Output the (x, y) coordinate of the center of the cell containing the given text.  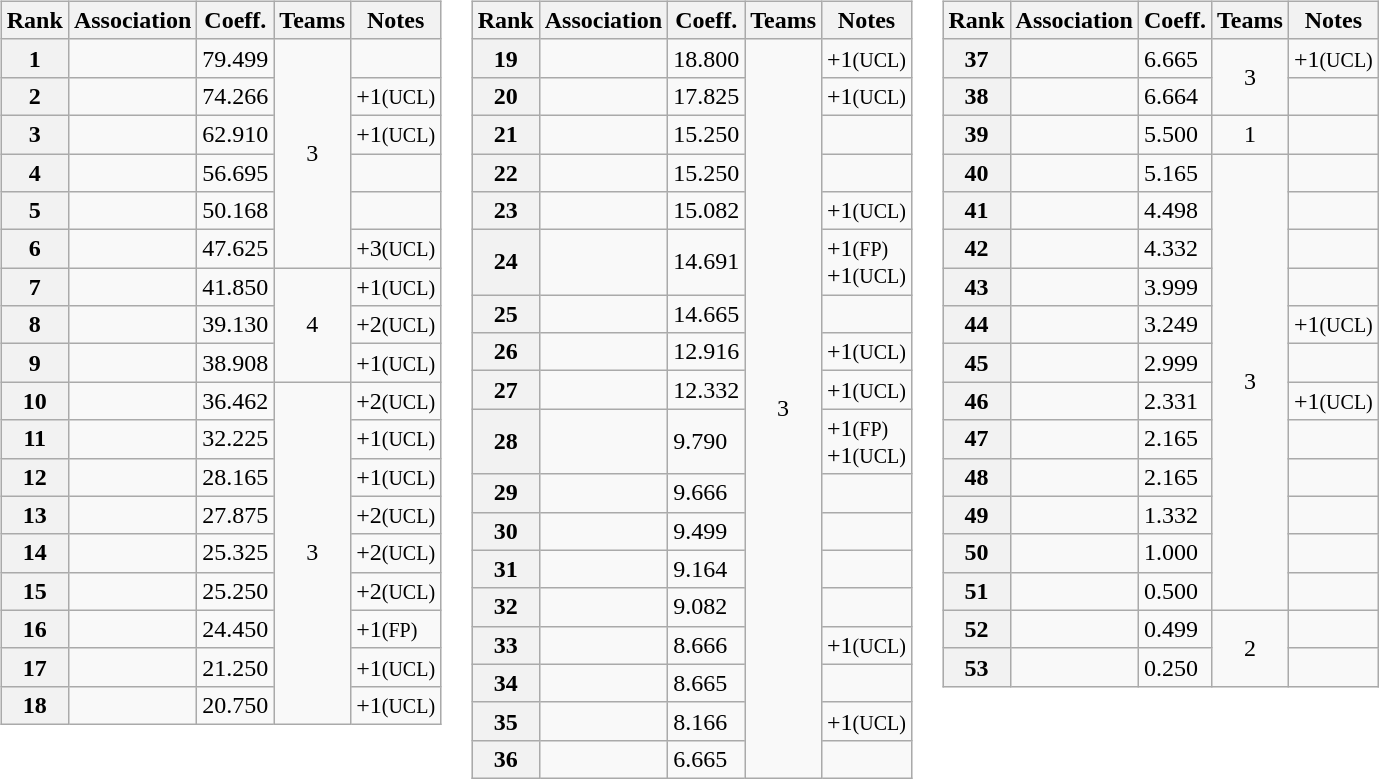
0.499 (1174, 629)
6 (34, 249)
9 (34, 363)
15.082 (706, 211)
38.908 (236, 363)
9.082 (706, 607)
15 (34, 591)
27 (506, 390)
29 (506, 493)
36 (506, 759)
18 (34, 705)
19 (506, 58)
10 (34, 401)
+3(UCL) (396, 249)
0.500 (1174, 591)
50 (976, 553)
48 (976, 477)
40 (976, 173)
24.450 (236, 629)
50.168 (236, 211)
8.666 (706, 645)
24 (506, 262)
47.625 (236, 249)
25 (506, 314)
5.165 (1174, 173)
17.825 (706, 96)
8 (34, 325)
74.266 (236, 96)
43 (976, 287)
62.910 (236, 134)
33 (506, 645)
38 (976, 96)
37 (976, 58)
8.166 (706, 721)
5.500 (1174, 134)
4.498 (1174, 211)
17 (34, 667)
41 (976, 211)
9.499 (706, 531)
3.249 (1174, 325)
8.665 (706, 683)
22 (506, 173)
35 (506, 721)
20.750 (236, 705)
12 (34, 477)
5 (34, 211)
9.790 (706, 442)
31 (506, 569)
26 (506, 352)
7 (34, 287)
2.331 (1174, 401)
27.875 (236, 515)
2.999 (1174, 363)
11 (34, 439)
28.165 (236, 477)
25.250 (236, 591)
23 (506, 211)
9.164 (706, 569)
4.332 (1174, 249)
14 (34, 553)
6.664 (1174, 96)
21.250 (236, 667)
14.665 (706, 314)
36.462 (236, 401)
21 (506, 134)
41.850 (236, 287)
16 (34, 629)
49 (976, 515)
20 (506, 96)
14.691 (706, 262)
12.332 (706, 390)
53 (976, 667)
32 (506, 607)
42 (976, 249)
+1(FP) (396, 629)
1.000 (1174, 553)
39.130 (236, 325)
1.332 (1174, 515)
32.225 (236, 439)
34 (506, 683)
44 (976, 325)
3.999 (1174, 287)
0.250 (1174, 667)
28 (506, 442)
56.695 (236, 173)
9.666 (706, 493)
51 (976, 591)
79.499 (236, 58)
12.916 (706, 352)
13 (34, 515)
25.325 (236, 553)
18.800 (706, 58)
47 (976, 439)
46 (976, 401)
45 (976, 363)
30 (506, 531)
39 (976, 134)
52 (976, 629)
